Extract the (X, Y) coordinate from the center of the cell holding the provided text.  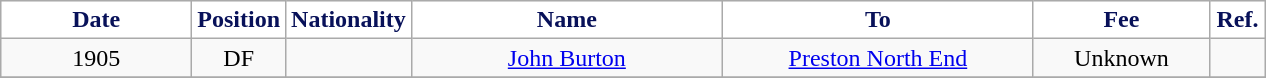
Ref. (1237, 20)
DF (239, 58)
Date (96, 20)
Position (239, 20)
To (878, 20)
Name (566, 20)
1905 (96, 58)
Preston North End (878, 58)
Fee (1121, 20)
John Burton (566, 58)
Nationality (349, 20)
Unknown (1121, 58)
